Extract the [X, Y] coordinate from the center of the cell holding the provided text.  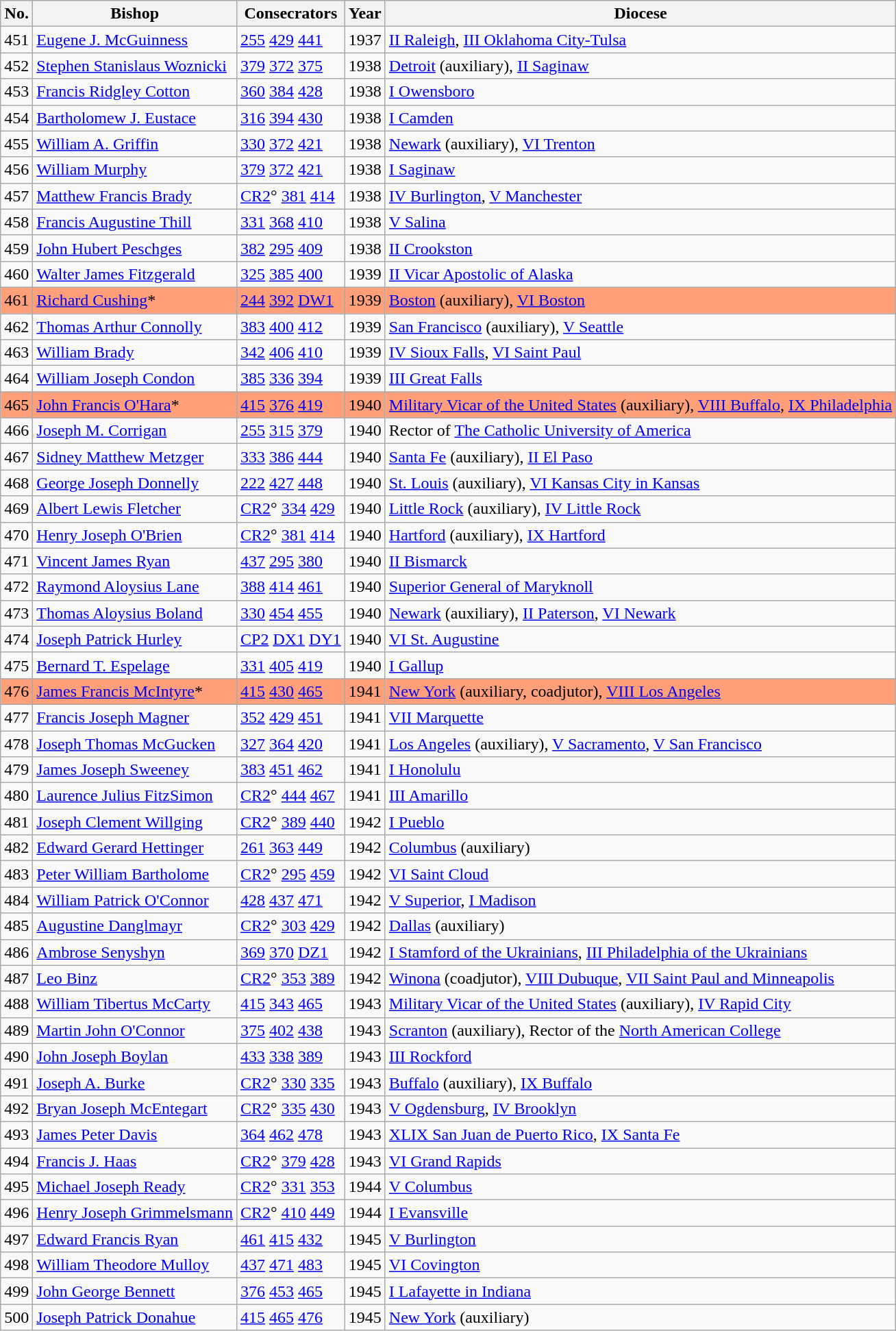
342 406 410 [290, 353]
William Joseph Condon [135, 379]
Michael Joseph Ready [135, 1187]
415 465 476 [290, 1317]
498 [16, 1265]
Scranton (auxiliary), Rector of the North American College [640, 1030]
464 [16, 379]
St. Louis (auxiliary), VI Kansas City in Kansas [640, 483]
William A. Griffin [135, 144]
385 336 394 [290, 379]
261 363 449 [290, 848]
Winona (coadjutor), VIII Dubuque, VII Saint Paul and Minneapolis [640, 978]
John Francis O'Hara* [135, 405]
II Bismarck [640, 561]
John Hubert Peschges [135, 248]
Diocese [640, 14]
Hartford (auxiliary), IX Hartford [640, 535]
Francis Ridgley Cotton [135, 92]
461 415 432 [290, 1239]
Albert Lewis Fletcher [135, 509]
491 [16, 1082]
CR2° 303 429 [290, 926]
452 [16, 66]
Bishop [135, 14]
V Columbus [640, 1187]
Francis Augustine Thill [135, 222]
485 [16, 926]
475 [16, 665]
415 376 419 [290, 405]
Ambrose Senyshyn [135, 952]
I Owensboro [640, 92]
Consecrators [290, 14]
488 [16, 1004]
486 [16, 952]
376 453 465 [290, 1291]
465 [16, 405]
Military Vicar of the United States (auxiliary), IV Rapid City [640, 1004]
457 [16, 196]
VI Covington [640, 1265]
415 343 465 [290, 1004]
484 [16, 900]
463 [16, 353]
473 [16, 613]
383 400 412 [290, 327]
468 [16, 483]
CR2° 334 429 [290, 509]
Henry Joseph Grimmelsmann [135, 1213]
III Great Falls [640, 379]
Bryan Joseph McEntegart [135, 1108]
VII Marquette [640, 717]
Matthew Francis Brady [135, 196]
478 [16, 743]
William Patrick O'Connor [135, 900]
388 414 461 [290, 587]
255 315 379 [290, 431]
II Vicar Apostolic of Alaska [640, 274]
Richard Cushing* [135, 300]
Raymond Aloysius Lane [135, 587]
Thomas Arthur Connolly [135, 327]
466 [16, 431]
415 430 465 [290, 691]
Columbus (auxiliary) [640, 848]
472 [16, 587]
V Burlington [640, 1239]
Eugene J. McGuinness [135, 40]
Detroit (auxiliary), II Saginaw [640, 66]
II Crookston [640, 248]
316 394 430 [290, 118]
VI Grand Rapids [640, 1161]
John George Bennett [135, 1291]
James Francis McIntyre* [135, 691]
487 [16, 978]
San Francisco (auxiliary), V Seattle [640, 327]
451 [16, 40]
Walter James Fitzgerald [135, 274]
459 [16, 248]
352 429 451 [290, 717]
I Saginaw [640, 170]
Dallas (auxiliary) [640, 926]
461 [16, 300]
333 386 444 [290, 457]
Joseph A. Burke [135, 1082]
458 [16, 222]
255 429 441 [290, 40]
I Gallup [640, 665]
331 405 419 [290, 665]
CR2° 389 440 [290, 822]
CR2° 379 428 [290, 1161]
Joseph Clement Willging [135, 822]
Superior General of Maryknoll [640, 587]
CR2° 331 353 [290, 1187]
I Evansville [640, 1213]
1937 [364, 40]
VI St. Augustine [640, 639]
William Theodore Mulloy [135, 1265]
360 384 428 [290, 92]
New York (auxiliary) [640, 1317]
330 372 421 [290, 144]
CR2° 295 459 [290, 874]
II Raleigh, III Oklahoma City-Tulsa [640, 40]
495 [16, 1187]
379 372 375 [290, 66]
493 [16, 1134]
I Pueblo [640, 822]
482 [16, 848]
William Brady [135, 353]
489 [16, 1030]
Santa Fe (auxiliary), II El Paso [640, 457]
Bartholomew J. Eustace [135, 118]
Los Angeles (auxiliary), V Sacramento, V San Francisco [640, 743]
Francis Joseph Magner [135, 717]
CR2° 410 449 [290, 1213]
222 427 448 [290, 483]
460 [16, 274]
James Joseph Sweeney [135, 770]
454 [16, 118]
492 [16, 1108]
428 437 471 [290, 900]
Augustine Danglmayr [135, 926]
III Rockford [640, 1056]
CR2° 444 467 [290, 796]
433 338 389 [290, 1056]
325 385 400 [290, 274]
470 [16, 535]
I Lafayette in Indiana [640, 1291]
Sidney Matthew Metzger [135, 457]
364 462 478 [290, 1134]
437 295 380 [290, 561]
William Tibertus McCarty [135, 1004]
497 [16, 1239]
375 402 438 [290, 1030]
Stephen Stanislaus Woznicki [135, 66]
471 [16, 561]
382 295 409 [290, 248]
William Murphy [135, 170]
I Stamford of the Ukrainians, III Philadelphia of the Ukrainians [640, 952]
Martin John O'Connor [135, 1030]
XLIX San Juan de Puerto Rico, IX Santa Fe [640, 1134]
James Peter Davis [135, 1134]
331 368 410 [290, 222]
490 [16, 1056]
I Honolulu [640, 770]
494 [16, 1161]
CR2° 353 389 [290, 978]
456 [16, 170]
383 451 462 [290, 770]
Laurence Julius FitzSimon [135, 796]
Newark (auxiliary), II Paterson, VI Newark [640, 613]
Joseph M. Corrigan [135, 431]
467 [16, 457]
Year [364, 14]
327 364 420 [290, 743]
Buffalo (auxiliary), IX Buffalo [640, 1082]
Joseph Patrick Donahue [135, 1317]
379 372 421 [290, 170]
I Camden [640, 118]
453 [16, 92]
CR2° 330 335 [290, 1082]
479 [16, 770]
John Joseph Boylan [135, 1056]
474 [16, 639]
New York (auxiliary, coadjutor), VIII Los Angeles [640, 691]
369 370 DZ1 [290, 952]
No. [16, 14]
George Joseph Donnelly [135, 483]
CR2° 335 430 [290, 1108]
469 [16, 509]
Boston (auxiliary), VI Boston [640, 300]
Henry Joseph O'Brien [135, 535]
IV Sioux Falls, VI Saint Paul [640, 353]
437 471 483 [290, 1265]
V Superior, I Madison [640, 900]
Joseph Patrick Hurley [135, 639]
IV Burlington, V Manchester [640, 196]
V Ogdensburg, IV Brooklyn [640, 1108]
Thomas Aloysius Boland [135, 613]
481 [16, 822]
477 [16, 717]
Military Vicar of the United States (auxiliary), VIII Buffalo, IX Philadelphia [640, 405]
Edward Francis Ryan [135, 1239]
VI Saint Cloud [640, 874]
Bernard T. Espelage [135, 665]
III Amarillo [640, 796]
Peter William Bartholome [135, 874]
Little Rock (auxiliary), IV Little Rock [640, 509]
496 [16, 1213]
Leo Binz [135, 978]
CP2 DX1 DY1 [290, 639]
Francis J. Haas [135, 1161]
455 [16, 144]
Edward Gerard Hettinger [135, 848]
244 392 DW1 [290, 300]
Joseph Thomas McGucken [135, 743]
499 [16, 1291]
Newark (auxiliary), VI Trenton [640, 144]
462 [16, 327]
476 [16, 691]
500 [16, 1317]
Rector of The Catholic University of America [640, 431]
Vincent James Ryan [135, 561]
V Salina [640, 222]
483 [16, 874]
330 454 455 [290, 613]
480 [16, 796]
